Return (X, Y) of the center of cell containing provided text 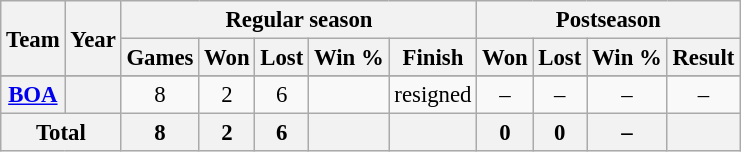
Regular season (299, 20)
Games (160, 58)
resigned (433, 95)
BOA (33, 95)
Team (33, 38)
Result (704, 58)
Year (93, 38)
Total (61, 133)
Finish (433, 58)
Postseason (608, 20)
